Detect which cell encompasses the target text, then output its [x, y] center coordinate. 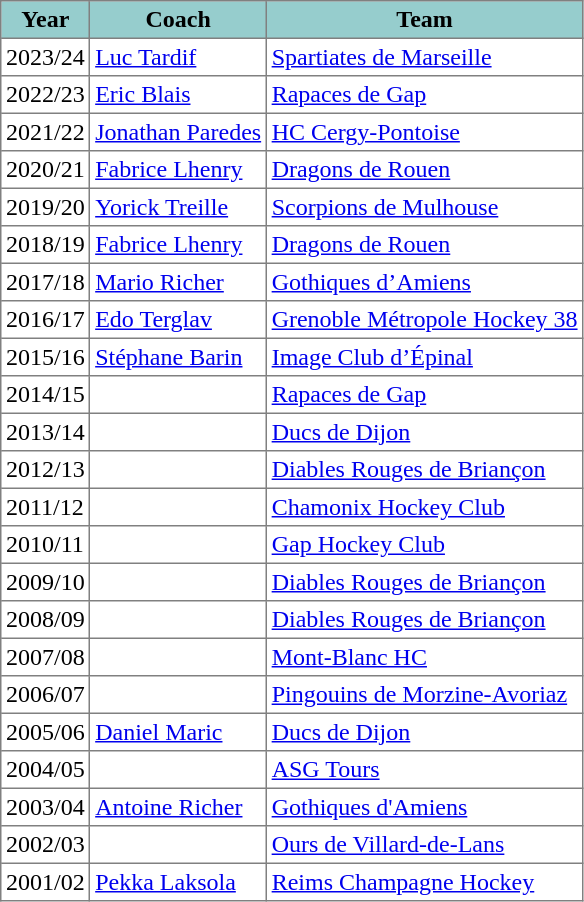
2009/10 [46, 582]
2016/17 [46, 320]
2001/02 [46, 882]
Spartiates de Marseille [424, 57]
2013/14 [46, 432]
Antoine Richer [178, 807]
2006/07 [46, 695]
Team [424, 20]
Year [46, 20]
Coach [178, 20]
2017/18 [46, 282]
2005/06 [46, 732]
2018/19 [46, 245]
Mont-Blanc HC [424, 657]
Chamonix Hockey Club [424, 507]
Jonathan Paredes [178, 132]
Daniel Maric [178, 732]
2010/11 [46, 545]
Image Club d’Épinal [424, 357]
2012/13 [46, 470]
2008/09 [46, 620]
Pingouins de Morzine-Avoriaz [424, 695]
Eric Blais [178, 95]
2007/08 [46, 657]
Edo Terglav [178, 320]
Stéphane Barin [178, 357]
Scorpions de Mulhouse [424, 207]
Luc Tardif [178, 57]
ASG Tours [424, 770]
2021/22 [46, 132]
2022/23 [46, 95]
2011/12 [46, 507]
Gothiques d'Amiens [424, 807]
Reims Champagne Hockey [424, 882]
Pekka Laksola [178, 882]
Gap Hockey Club [424, 545]
2023/24 [46, 57]
Ours de Villard-de-Lans [424, 845]
2003/04 [46, 807]
Grenoble Métropole Hockey 38 [424, 320]
2019/20 [46, 207]
2020/21 [46, 170]
2014/15 [46, 395]
Yorick Treille [178, 207]
HC Cergy-Pontoise [424, 132]
2004/05 [46, 770]
2015/16 [46, 357]
2002/03 [46, 845]
Mario Richer [178, 282]
Gothiques d’Amiens [424, 282]
